For the text-containing cell, return its midpoint in [x, y] coordinate format. 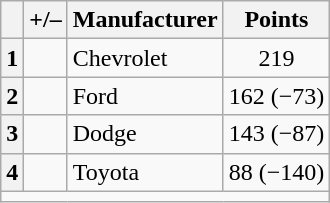
4 [12, 172]
Dodge [145, 134]
88 (−140) [276, 172]
143 (−87) [276, 134]
Manufacturer [145, 20]
Ford [145, 96]
Points [276, 20]
162 (−73) [276, 96]
Toyota [145, 172]
3 [12, 134]
1 [12, 58]
Chevrolet [145, 58]
219 [276, 58]
2 [12, 96]
+/– [46, 20]
